Identify which cell holds the provided text, then report its [X, Y] central coordinate. 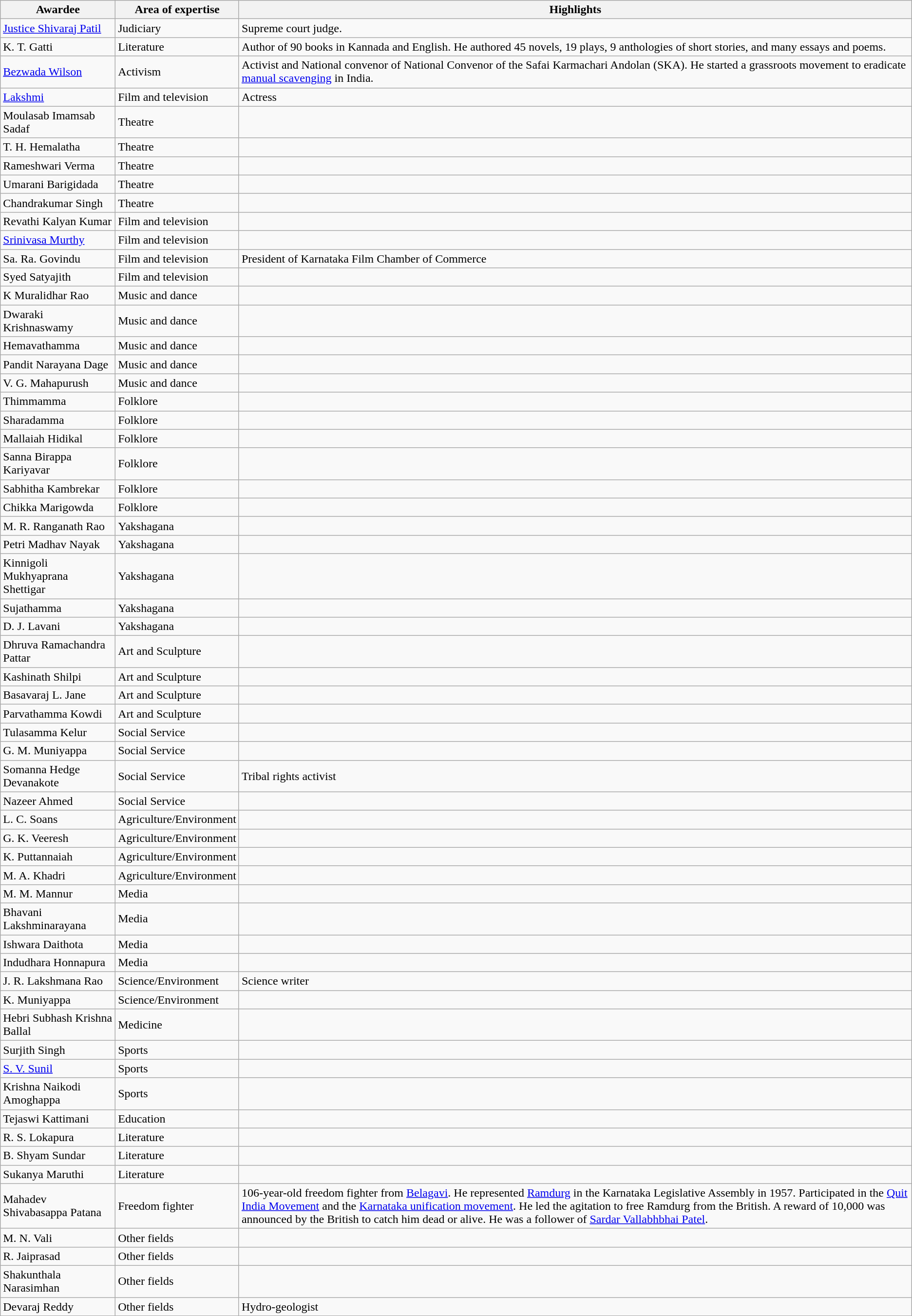
Actress [575, 97]
Surjith Singh [58, 1050]
M. R. Ranganath Rao [58, 526]
S. V. Sunil [58, 1068]
Mahadev Shivabasappa Patana [58, 1206]
Somanna Hedge Devanakote [58, 776]
Freedom fighter [177, 1206]
Sujathamma [58, 608]
V. G. Mahapurush [58, 383]
Bezwada Wilson [58, 72]
T. H. Hemalatha [58, 147]
Education [177, 1119]
G. M. Muniyappa [58, 751]
Ishwara Daithota [58, 944]
Activism [177, 72]
Hebri Subhash Krishna Ballal [58, 1025]
L. C. Soans [58, 820]
G. K. Veeresh [58, 838]
Chandrakumar Singh [58, 203]
Awardee [58, 10]
Judiciary [177, 28]
M. A. Khadri [58, 875]
J. R. Lakshmana Rao [58, 981]
Science writer [575, 981]
Hydro-geologist [575, 1306]
Shakunthala Narasimhan [58, 1281]
Tejaswi Kattimani [58, 1119]
Hemavathamma [58, 346]
Justice Shivaraj Patil [58, 28]
Sanna Birappa Kariyavar [58, 464]
Medicine [177, 1025]
Chikka Marigowda [58, 507]
Supreme court judge. [575, 28]
Nazeer Ahmed [58, 801]
Kashinath Shilpi [58, 677]
Dwaraki Krishnaswamy [58, 321]
Petri Madhav Nayak [58, 544]
B. Shyam Sundar [58, 1156]
Rameshwari Verma [58, 166]
President of Karnataka Film Chamber of Commerce [575, 259]
K. T. Gatti [58, 47]
Tulasamma Kelur [58, 732]
R. S. Lokapura [58, 1137]
Dhruva Ramachandra Pattar [58, 652]
Pandit Narayana Dage [58, 364]
Bhavani Lakshminarayana [58, 919]
Revathi Kalyan Kumar [58, 221]
Indudhara Honnapura [58, 963]
Mallaiah Hidikal [58, 439]
Tribal rights activist [575, 776]
K. Puttannaiah [58, 857]
Highlights [575, 10]
Umarani Barigidada [58, 184]
Sukanya Maruthi [58, 1174]
Sabhitha Kambrekar [58, 489]
Basavaraj L. Jane [58, 695]
M. M. Mannur [58, 894]
Kinnigoli Mukhyaprana Shettigar [58, 576]
Devaraj Reddy [58, 1306]
Syed Satyajith [58, 277]
Sharadamma [58, 420]
Srinivasa Murthy [58, 240]
Moulasab Imamsab Sadaf [58, 122]
Thimmamma [58, 401]
K. Muniyappa [58, 1000]
D. J. Lavani [58, 627]
M. N. Vali [58, 1238]
K Muralidhar Rao [58, 296]
R. Jaiprasad [58, 1256]
Lakshmi [58, 97]
Krishna Naikodi Amoghappa [58, 1093]
Parvathamma Kowdi [58, 714]
Sa. Ra. Govindu [58, 259]
Area of expertise [177, 10]
Author of 90 books in Kannada and English. He authored 45 novels, 19 plays, 9 anthologies of short stories, and many essays and poems. [575, 47]
